Identify which cell holds the provided text, then report its [x, y] central coordinate. 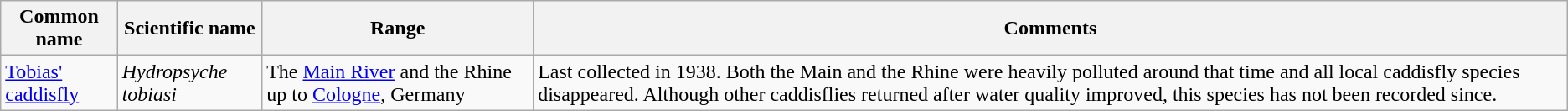
The Main River and the Rhine up to Cologne, Germany [398, 82]
Comments [1050, 29]
Range [398, 29]
Tobias' caddisfly [59, 82]
Common name [59, 29]
Scientific name [189, 29]
Hydropsyche tobiasi [189, 82]
